Find where the given text appears and provide that cell's center as [x, y] coordinate. 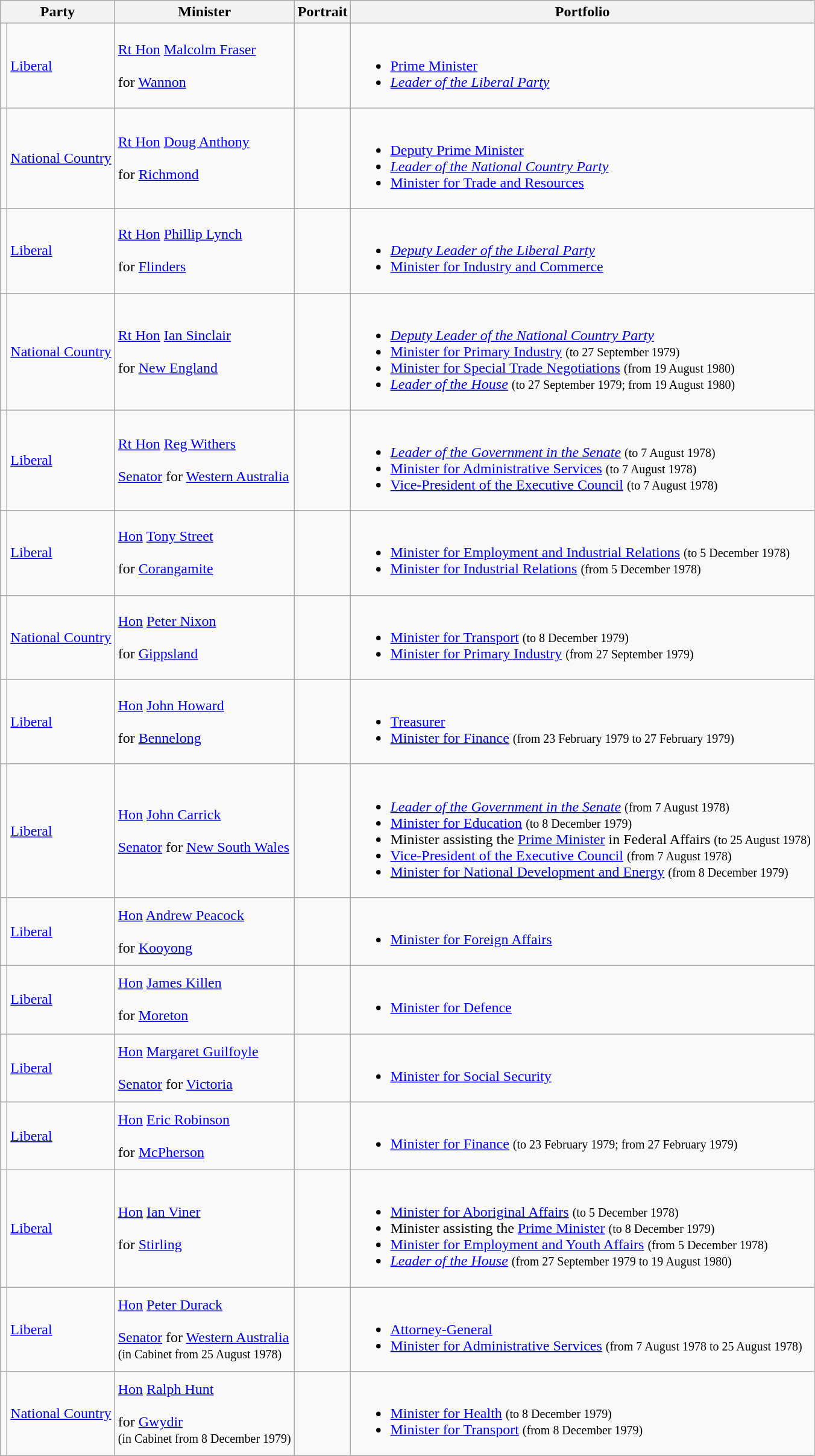
Deputy Prime MinisterLeader of the National Country PartyMinister for Trade and Resources [582, 158]
Hon John Howard for Bennelong [204, 722]
Party [58, 12]
Hon Peter Durack Senator for Western Australia (in Cabinet from 25 August 1978) [204, 1329]
Hon James Killen for Moreton [204, 1000]
Hon Margaret Guilfoyle Senator for Victoria [204, 1067]
Prime MinisterLeader of the Liberal Party [582, 66]
Rt Hon Phillip Lynch for Flinders [204, 251]
TreasurerMinister for Finance (from 23 February 1979 to 27 February 1979) [582, 722]
Rt Hon Ian Sinclair for New England [204, 351]
Minister for Social Security [582, 1067]
Hon Peter Nixon for Gippsland [204, 637]
Portrait [323, 12]
Rt Hon Doug Anthony for Richmond [204, 158]
Minister for Foreign Affairs [582, 931]
Hon Ralph Hunt for Gwydir (in Cabinet from 8 December 1979) [204, 1414]
Hon Andrew Peacock for Kooyong [204, 931]
Hon Ian Viner for Stirling [204, 1229]
Minister [204, 12]
Minister for Defence [582, 1000]
Attorney-GeneralMinister for Administrative Services (from 7 August 1978 to 25 August 1978) [582, 1329]
Hon John Carrick Senator for New South Wales [204, 831]
Hon Eric Robinson for McPherson [204, 1136]
Rt Hon Reg Withers Senator for Western Australia [204, 461]
Deputy Leader of the Liberal PartyMinister for Industry and Commerce [582, 251]
Minister for Employment and Industrial Relations (to 5 December 1978)Minister for Industrial Relations (from 5 December 1978) [582, 553]
Minister for Health (to 8 December 1979)Minister for Transport (from 8 December 1979) [582, 1414]
Minister for Transport (to 8 December 1979)Minister for Primary Industry (from 27 September 1979) [582, 637]
Rt Hon Malcolm Fraser for Wannon [204, 66]
Portfolio [582, 12]
Minister for Finance (to 23 February 1979; from 27 February 1979) [582, 1136]
Hon Tony Street for Corangamite [204, 553]
